Return the [X, Y] coordinate for the center point of the cell that contains the specified text.  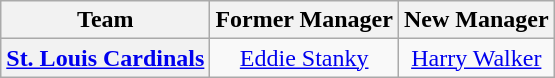
Harry Walker [476, 58]
New Manager [476, 20]
Eddie Stanky [304, 58]
St. Louis Cardinals [106, 58]
Former Manager [304, 20]
Team [106, 20]
